Capture the cell that displays the provided text and extract its [X, Y] central coordinate. 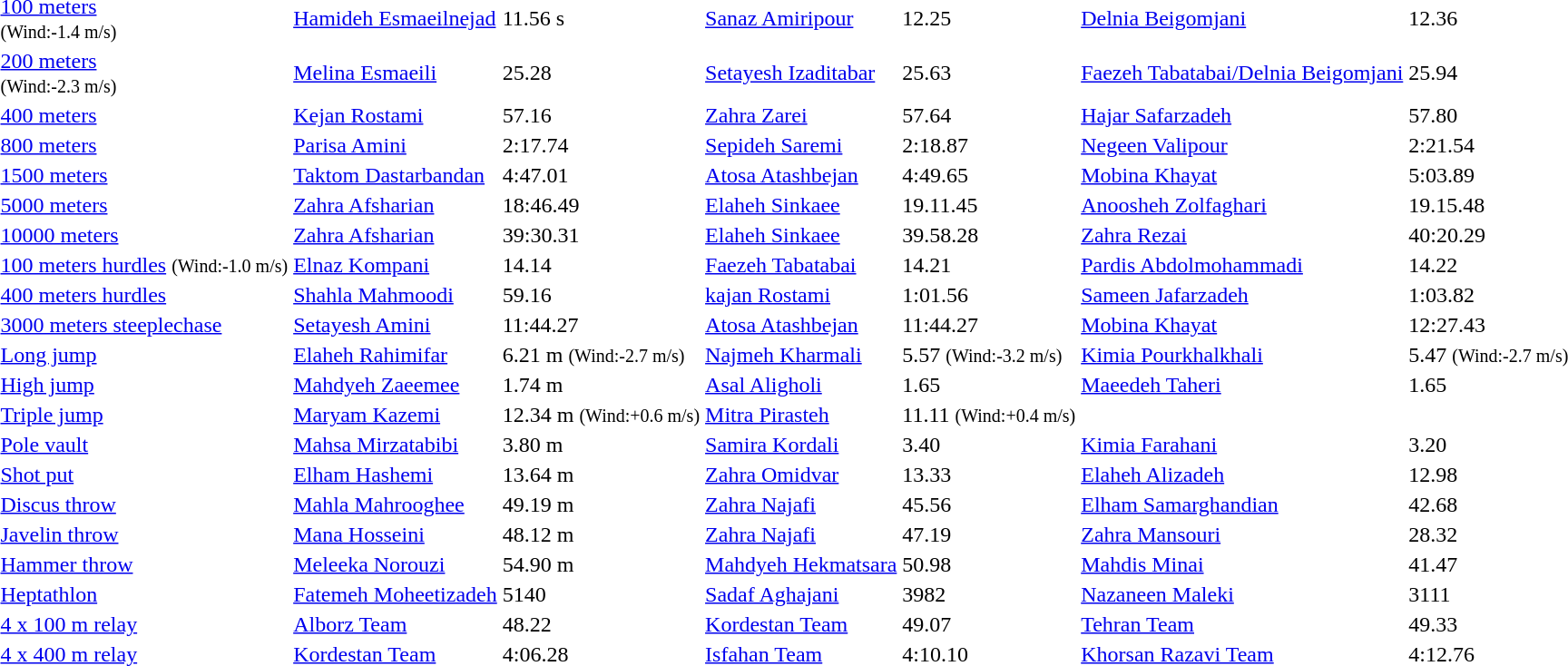
1.74 m [601, 385]
13.64 m [601, 475]
Kimia Pourkhalkhali [1242, 355]
50.98 [989, 564]
Faezeh Tabatabai [801, 265]
Maryam Kazemi [396, 415]
25.28 [601, 73]
Anoosheh Zolfaghari [1242, 205]
39:30.31 [601, 235]
39.58.28 [989, 235]
Kimia Farahani [1242, 445]
Parisa Amini [396, 145]
Fatemeh Moheetizadeh [396, 594]
Mahdyeh Hekmatsara [801, 564]
Kordestan Team [801, 624]
Sameen Jafarzadeh [1242, 295]
49.07 [989, 624]
48.22 [601, 624]
12.34 m (Wind:+0.6 m/s) [601, 415]
14.21 [989, 265]
4:47.01 [601, 175]
Asal Aligholi [801, 385]
57.64 [989, 115]
Mahdis Minai [1242, 564]
Mahla Mahrooghee [396, 504]
Zahra Omidvar [801, 475]
Mitra Pirasteh [801, 415]
59.16 [601, 295]
Hajar Safarzadeh [1242, 115]
Shahla Mahmoodi [396, 295]
Sadaf Aghajani [801, 594]
Alborz Team [396, 624]
13.33 [989, 475]
57.16 [601, 115]
5140 [601, 594]
Najmeh Kharmali [801, 355]
Zahra Zarei [801, 115]
3982 [989, 594]
Setayesh Amini [396, 325]
3.80 m [601, 445]
kajan Rostami [801, 295]
Meleeka Norouzi [396, 564]
19.11.45 [989, 205]
3.40 [989, 445]
Zahra Rezai [1242, 235]
Maeedeh Taheri [1242, 385]
Elnaz Kompani [396, 265]
Melina Esmaeili [396, 73]
Negeen Valipour [1242, 145]
11.11 (Wind:+0.4 m/s) [989, 415]
49.19 m [601, 504]
Mahsa Mirzatabibi [396, 445]
Taktom Dastarbandan [396, 175]
Elham Hashemi [396, 475]
Samira Kordali [801, 445]
48.12 m [601, 534]
Mahdyeh Zaeemee [396, 385]
45.56 [989, 504]
Elaheh Alizadeh [1242, 475]
14.14 [601, 265]
Sepideh Saremi [801, 145]
25.63 [989, 73]
Pardis Abdolmohammadi [1242, 265]
Kejan Rostami [396, 115]
18:46.49 [601, 205]
2:18.87 [989, 145]
Zahra Mansouri [1242, 534]
1:01.56 [989, 295]
2:17.74 [601, 145]
Faezeh Tabatabai/Delnia Beigomjani [1242, 73]
Nazaneen Maleki [1242, 594]
6.21 m (Wind:-2.7 m/s) [601, 355]
5.57 (Wind:-3.2 m/s) [989, 355]
47.19 [989, 534]
54.90 m [601, 564]
Setayesh Izaditabar [801, 73]
Tehran Team [1242, 624]
1.65 [989, 385]
Elham Samarghandian [1242, 504]
Elaheh Rahimifar [396, 355]
Mana Hosseini [396, 534]
4:49.65 [989, 175]
